Output the (x, y) coordinate of the center of the cell containing the given text.  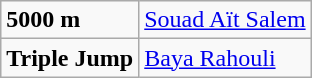
Souad Aït Salem (225, 20)
5000 m (70, 20)
Baya Rahouli (225, 58)
Triple Jump (70, 58)
